From the cell containing the given text, extract its center point as [x, y] coordinate. 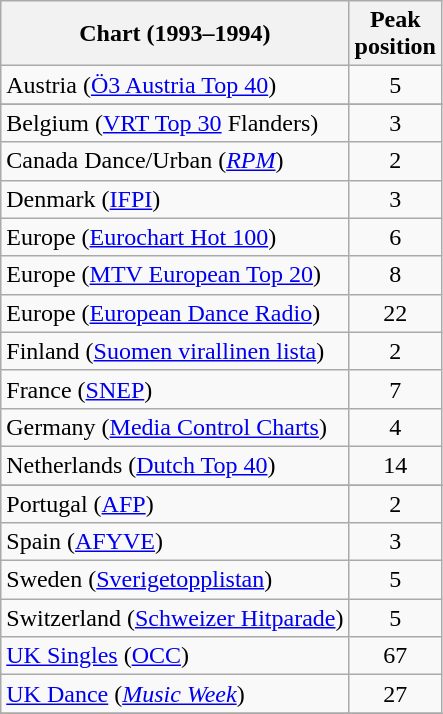
Finland (Suomen virallinen lista) [175, 351]
6 [395, 237]
Peakposition [395, 34]
27 [395, 694]
Portugal (AFP) [175, 503]
Netherlands (Dutch Top 40) [175, 465]
14 [395, 465]
Canada Dance/Urban (RPM) [175, 161]
Denmark (IFPI) [175, 199]
Europe (Eurochart Hot 100) [175, 237]
4 [395, 427]
Sweden (Sverigetopplistan) [175, 580]
Europe (European Dance Radio) [175, 313]
67 [395, 656]
Germany (Media Control Charts) [175, 427]
Belgium (VRT Top 30 Flanders) [175, 123]
22 [395, 313]
UK Singles (OCC) [175, 656]
Spain (AFYVE) [175, 542]
France (SNEP) [175, 389]
Chart (1993–1994) [175, 34]
Europe (MTV European Top 20) [175, 275]
8 [395, 275]
Austria (Ö3 Austria Top 40) [175, 85]
Switzerland (Schweizer Hitparade) [175, 618]
7 [395, 389]
UK Dance (Music Week) [175, 694]
